Return the (x, y) coordinate for the center point of the cell that contains the specified text.  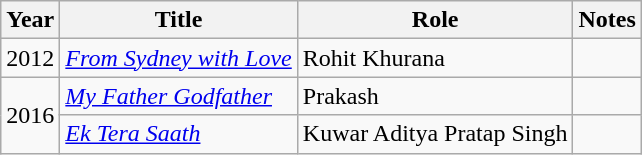
From Sydney with Love (178, 58)
Rohit Khurana (435, 58)
Ek Tera Saath (178, 134)
Year (30, 20)
Notes (607, 20)
2012 (30, 58)
Title (178, 20)
2016 (30, 115)
My Father Godfather (178, 96)
Kuwar Aditya Pratap Singh (435, 134)
Role (435, 20)
Prakash (435, 96)
